For the text-containing cell, return its midpoint in [X, Y] coordinate format. 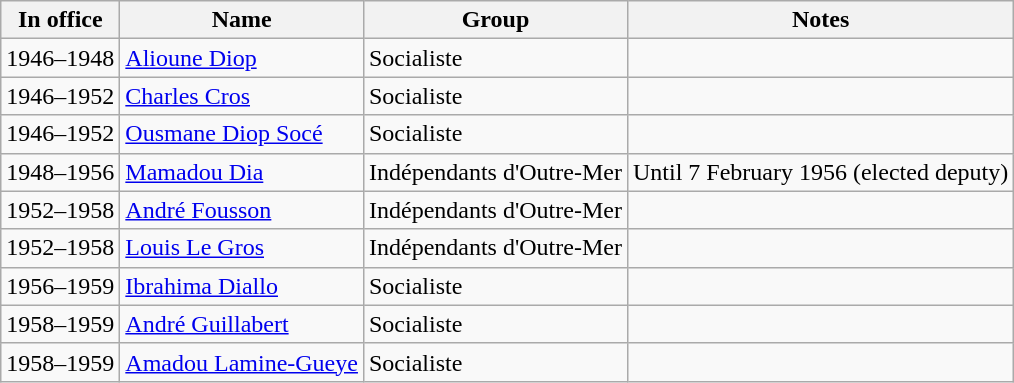
Notes [820, 20]
In office [60, 20]
André Fousson [242, 210]
Louis Le Gros [242, 248]
Mamadou Dia [242, 172]
Until 7 February 1956 (elected deputy) [820, 172]
Ousmane Diop Socé [242, 134]
Amadou Lamine-Gueye [242, 362]
André Guillabert [242, 324]
1956–1959 [60, 286]
1948–1956 [60, 172]
Group [495, 20]
Charles Cros [242, 96]
1946–1948 [60, 58]
Alioune Diop [242, 58]
Name [242, 20]
Ibrahima Diallo [242, 286]
